From the cell containing the given text, extract its center point as [x, y] coordinate. 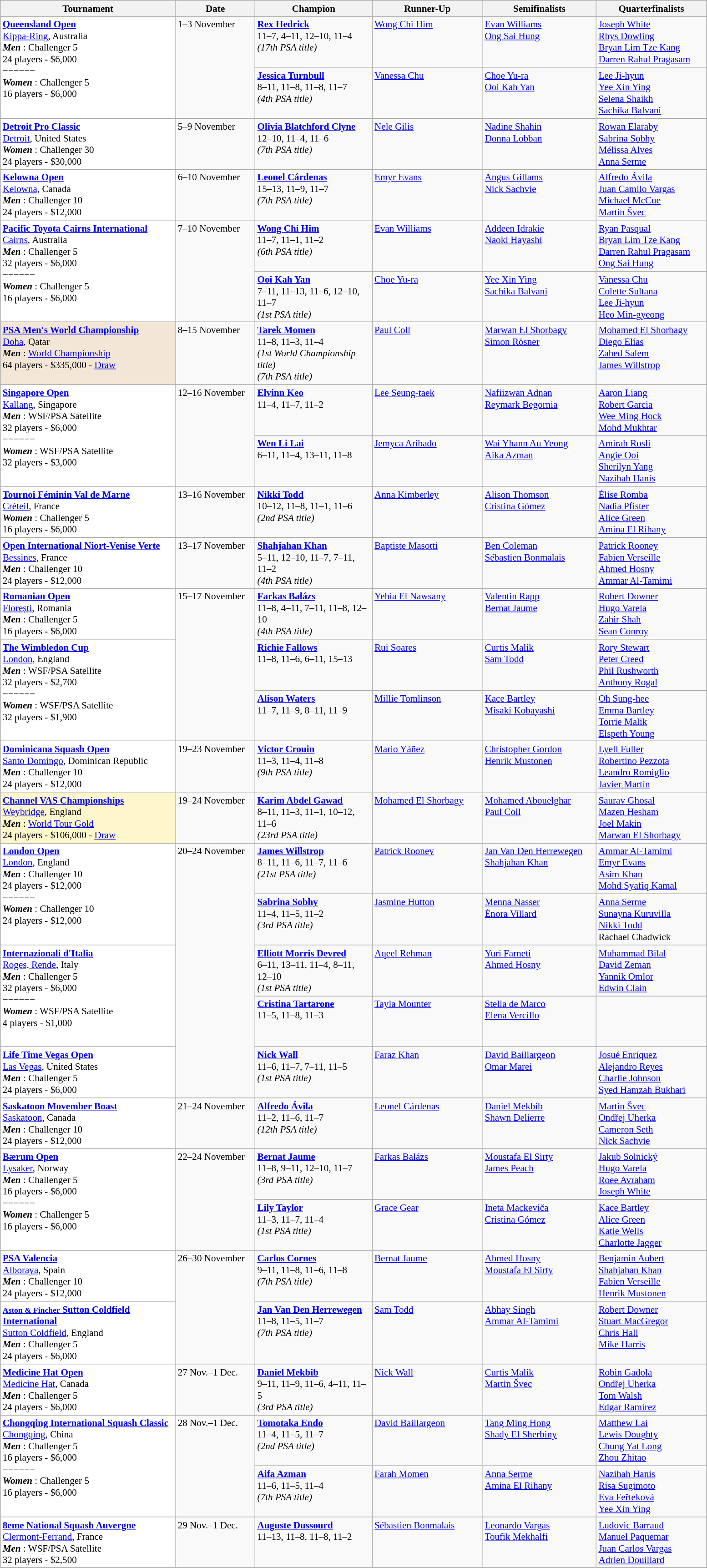
Robin Gadola Ondřej Uherka Tom Walsh Edgar Ramírez [651, 1390]
Ineta Mackeviča Cristina Gómez [539, 1225]
5–9 November [216, 144]
David Baillargeon Omar Marei [539, 1072]
Karim Abdel Gawad8–11, 11–3, 11–1, 10–12, 11–6(23rd PSA title) [314, 818]
Marwan El Shorbagy Simon Rösner [539, 353]
Nazihah Hanis Risa Sugimoto Eva Feřteková Yee Xin Ying [651, 1492]
Robert Downer Stuart MacGregor Chris Hall Mike Harris [651, 1332]
Matthew Lai Lewis Doughty Chung Yat Long Zhou Zhitao [651, 1441]
Kace Bartley Misaki Kobayashi [539, 716]
Curtis Malik Sam Todd [539, 665]
Jasmine Hutton [427, 920]
Leonardo Vargas Toufik Mekhalfi [539, 1542]
Muhammad Bilal David Zeman Yannik Omlor Edwin Clain [651, 971]
22–24 November [216, 1199]
Jessica Turnbull8–11, 11–8, 11–8, 11–7(4th PSA title) [314, 93]
David Baillargeon [427, 1441]
Yuri Farneti Ahmed Hosny [539, 971]
Mohamed Abouelghar Paul Coll [539, 818]
Chongqing International Squash Classic Chongqing, China Men : Challenger 516 players - $6,000−−−−−− Women : Challenger 516 players - $6,000 [88, 1466]
Saskatoon Movember Boast Saskatoon, Canada Men : Challenger 1024 players - $12,000 [88, 1123]
Ahmed Hosny Moustafa El Sirty [539, 1276]
Quarterfinalists [651, 8]
Farkas Balázs [427, 1174]
Tournament [88, 8]
Victor Crouin11–3, 11–4, 11–8(9th PSA title) [314, 767]
Tayla Mounter [427, 1022]
15–17 November [216, 665]
Aifa Azman11–6, 11–5, 11–4(7th PSA title) [314, 1492]
Mohamed El Shorbagy Diego Elías Zahed Salem James Willstrop [651, 353]
Paul Coll [427, 353]
Mohamed El Shorbagy [427, 818]
Emyr Evans [427, 195]
Lee Seung-taek [427, 410]
Vanessa Chu Colette Sultana Lee Ji-hyun Heo Min-gyeong [651, 297]
19–24 November [216, 818]
Daniel Mekbib9–11, 11–9, 11–6, 4–11, 11–5(3rd PSA title) [314, 1390]
Lyell Fuller Robertino Pezzota Leandro Romiglio Javier Martín [651, 767]
Jan Van Den Herrewegen Shahjahan Khan [539, 869]
Christopher Gordon Henrik Mustonen [539, 767]
Tomotaka Endo11–4, 11–5, 11–7(2nd PSA title) [314, 1441]
Josué Enríquez Alejandro Reyes Charlie Johnson Syed Hamzah Bukhari [651, 1072]
Ammar Al-Tamimi Emyr Evans Asim Khan Mohd Syafiq Kamal [651, 869]
27 Nov.–1 Dec. [216, 1390]
Choe Yu-ra [427, 297]
Ryan Pasqual Bryan Lim Tze Kang Darren Rahul Pragasam Ong Sai Hung [651, 246]
PSA Valencia Alboraya, Spain Men : Challenger 1024 players - $12,000 [88, 1276]
Kelowna Open Kelowna, Canada Men : Challenger 1024 players - $12,000 [88, 195]
Alison Waters11–7, 11–9, 8–11, 11–9 [314, 716]
21–24 November [216, 1123]
Evan Williams Ong Sai Hung [539, 42]
7–10 November [216, 271]
29 Nov.–1 Dec. [216, 1542]
Jakub Solnický Hugo Varela Roee Avraham Joseph White [651, 1174]
Millie Tomlinson [427, 716]
Date [216, 8]
Pacific Toyota Cairns International Cairns, Australia Men : Challenger 532 players - $6,000−−−−−− Women : Challenger 516 players - $6,000 [88, 271]
Nick Wall [427, 1390]
Wong Chi Him11–7, 11–1, 11–2(6th PSA title) [314, 246]
Aston & Fincher Sutton Coldfield International Sutton Coldfield, England Men : Challenger 524 players - $6,000 [88, 1332]
Runner-Up [427, 8]
Yehia El Nawsany [427, 614]
Rex Hedrick11–7, 4–11, 12–10, 11–4(17th PSA title) [314, 42]
PSA Men's World Championship Doha, Qatar Men : World Championship64 players - $335,000 - Draw [88, 353]
Addeen Idrakie Naoki Hayashi [539, 246]
Wen Li Lai6–11, 11–4, 13–11, 11–8 [314, 461]
Faraz Khan [427, 1072]
19–23 November [216, 767]
8–15 November [216, 353]
Benjamin Aubert Shahjahan Khan Fabien Verseille Henrik Mustonen [651, 1276]
Saurav Ghosal Mazen Hesham Joel Makin Marwan El Shorbagy [651, 818]
Auguste Dussourd11–13, 11–8, 11–8, 11–2 [314, 1542]
Aaron Liang Robert Garcia Wee Ming Hock Mohd Mukhtar [651, 410]
Patrick Rooney Fabien Verseille Ahmed Hosny Ammar Al-Tamimi [651, 563]
20–24 November [216, 971]
Olivia Blatchford Clyne12–10, 11–4, 11–6(7th PSA title) [314, 144]
Wai Yhann Au Yeong Aika Azman [539, 461]
Sébastien Bonmalais [427, 1542]
Valentin Rapp Bernat Jaume [539, 614]
Wong Chi Him [427, 42]
Ben Coleman Sébastien Bonmalais [539, 563]
Alfredo Ávila11–2, 11–6, 11–7(12th PSA title) [314, 1123]
28 Nov.–1 Dec. [216, 1466]
Bærum Open Lysaker, Norway Men : Challenger 516 players - $6,000−−−−−− Women : Challenger 516 players - $6,000 [88, 1199]
26–30 November [216, 1307]
13–17 November [216, 563]
Sam Todd [427, 1332]
Mario Yáñez [427, 767]
Lee Ji-hyun Yee Xin Ying Selena Shaikh Sachika Balvani [651, 93]
Nele Gilis [427, 144]
Leonel Cárdenas15–13, 11–9, 11–7(7th PSA title) [314, 195]
Oh Sung-hee Emma Bartley Torrie Malik Elspeth Young [651, 716]
Tournoi Féminin Val de Marne Créteil, France Women : Challenger 516 players - $6,000 [88, 512]
Queensland Open Kippa-Ring, Australia Men : Challenger 524 players - $6,000−−−−−− Women : Challenger 516 players - $6,000 [88, 67]
Martin Švec Ondřej Uherka Cameron Seth Nick Sachvie [651, 1123]
Jemyca Aribado [427, 461]
Curtis Malik Martin Švec [539, 1390]
Evan Williams [427, 246]
Baptiste Masotti [427, 563]
Ooi Kah Yan7–11, 11–13, 11–6, 12–10, 11–7(1st PSA title) [314, 297]
Alison Thomson Cristina Gómez [539, 512]
Élise Romba Nadia Pfister Alice Green Amina El Rihany [651, 512]
Anna Kimberley [427, 512]
Yee Xin Ying Sachika Balvani [539, 297]
Aqeel Rehman [427, 971]
Detroit Pro Classic Detroit, United States Women : Challenger 3024 players - $30,000 [88, 144]
Medicine Hat Open Medicine Hat, Canada Men : Challenger 524 players - $6,000 [88, 1390]
Anna Serme Sunayna Kuruvilla Nikki Todd Rachael Chadwick [651, 920]
Semifinalists [539, 8]
Farkas Balázs11–8, 4–11, 7–11, 11–8, 12–10(4th PSA title) [314, 614]
Sabrina Sobhy11–4, 11–5, 11–2(3rd PSA title) [314, 920]
Life Time Vegas Open Las Vegas, United States Men : Challenger 524 players - $6,000 [88, 1072]
1–3 November [216, 67]
Leonel Cárdenas [427, 1123]
London Open London, England Men : Challenger 1024 players - $12,000−−−−−− Women : Challenger 1024 players - $12,000 [88, 894]
Patrick Rooney [427, 869]
Nadine Shahin Donna Lobban [539, 144]
Tang Ming Hong Shady El Sherbiny [539, 1441]
8eme National Squash Auvergne Clermont-Ferrand, France Men : WSF/PSA Satellite32 players - $2,500 [88, 1542]
Elliott Morris Devred6–11, 13–11, 11–4, 8–11, 12–10(1st PSA title) [314, 971]
Jan Van Den Herrewegen11–8, 11–5, 11–7(7th PSA title) [314, 1332]
Dominicana Squash Open Santo Domingo, Dominican Republic Men : Challenger 1024 players - $12,000 [88, 767]
Elvinn Keo11–4, 11–7, 11–2 [314, 410]
Kace Bartley Alice Green Katie Wells Charlotte Jagger [651, 1225]
Carlos Cornes9–11, 11–8, 11–6, 11–8(7th PSA title) [314, 1276]
Alfredo Ávila Juan Camilo Vargas Michael McCue Martin Švec [651, 195]
Channel VAS Championships Weybridge, England Men : World Tour Gold24 players - $106,000 - Draw [88, 818]
Lily Taylor11–3, 11–7, 11–4(1st PSA title) [314, 1225]
Nikki Todd10–12, 11–8, 11–1, 11–6(2nd PSA title) [314, 512]
Moustafa El Sirty James Peach [539, 1174]
Anna Serme Amina El Rihany [539, 1492]
Joseph White Rhys Dowling Bryan Lim Tze Kang Darren Rahul Pragasam [651, 42]
The Wimbledon Cup London, England Men : WSF/PSA Satellite32 players - $2,700−−−−−− Women : WSF/PSA Satellite32 players - $1,900 [88, 690]
Vanessa Chu [427, 93]
Stella de Marco Elena Vercillo [539, 1022]
Angus Gillams Nick Sachvie [539, 195]
Menna Nasser Énora Villard [539, 920]
Nick Wall11–6, 11–7, 7–11, 11–5(1st PSA title) [314, 1072]
Shahjahan Khan5–11, 12–10, 11–7, 7–11, 11–2(4th PSA title) [314, 563]
13–16 November [216, 512]
Tarek Momen11–8, 11–3, 11–4(1st World Championship title)(7th PSA title) [314, 353]
Rowan Elaraby Sabrina Sobhy Mélissa Alves Anna Serme [651, 144]
Daniel Mekbib Shawn Delierre [539, 1123]
Nafiizwan Adnan Reymark Begornia [539, 410]
Bernat Jaume11–8, 9–11, 12–10, 11–7(3rd PSA title) [314, 1174]
Richie Fallows11–8, 11–6, 6–11, 15–13 [314, 665]
Rui Soares [427, 665]
Ludovic Barraud Manuel Paquemar Juan Carlos Vargas Adrien Douillard [651, 1542]
Abhay Singh Ammar Al-Tamimi [539, 1332]
Romanian Open Florești, Romania Men : Challenger 516 players - $6,000 [88, 614]
Bernat Jaume [427, 1276]
12–16 November [216, 435]
James Willstrop8–11, 11–6, 11–7, 11–6(21st PSA title) [314, 869]
Rory Stewart Peter Creed Phil Rushworth Anthony Rogal [651, 665]
6–10 November [216, 195]
Singapore Open Kallang, Singapore Men : WSF/PSA Satellite32 players - $6,000−−−−−− Women : WSF/PSA Satellite32 players - $3,000 [88, 435]
Robert Downer Hugo Varela Zahir Shah Sean Conroy [651, 614]
Internazionali d'Italia Roges, Rende, Italy Men : Challenger 532 players - $6,000−−−−−− Women : WSF/PSA Satellite4 players - $1,000 [88, 996]
Open International Niort-Venise Verte Bessines, France Men : Challenger 1024 players - $12,000 [88, 563]
Amirah Rosli Angie Ooi Sherilyn Yang Nazihah Hanis [651, 461]
Grace Gear [427, 1225]
Cristina Tartarone11–5, 11–8, 11–3 [314, 1022]
Champion [314, 8]
Choe Yu-ra Ooi Kah Yan [539, 93]
Farah Momen [427, 1492]
